Return the [X, Y] coordinate for the center point of the cell that contains the specified text.  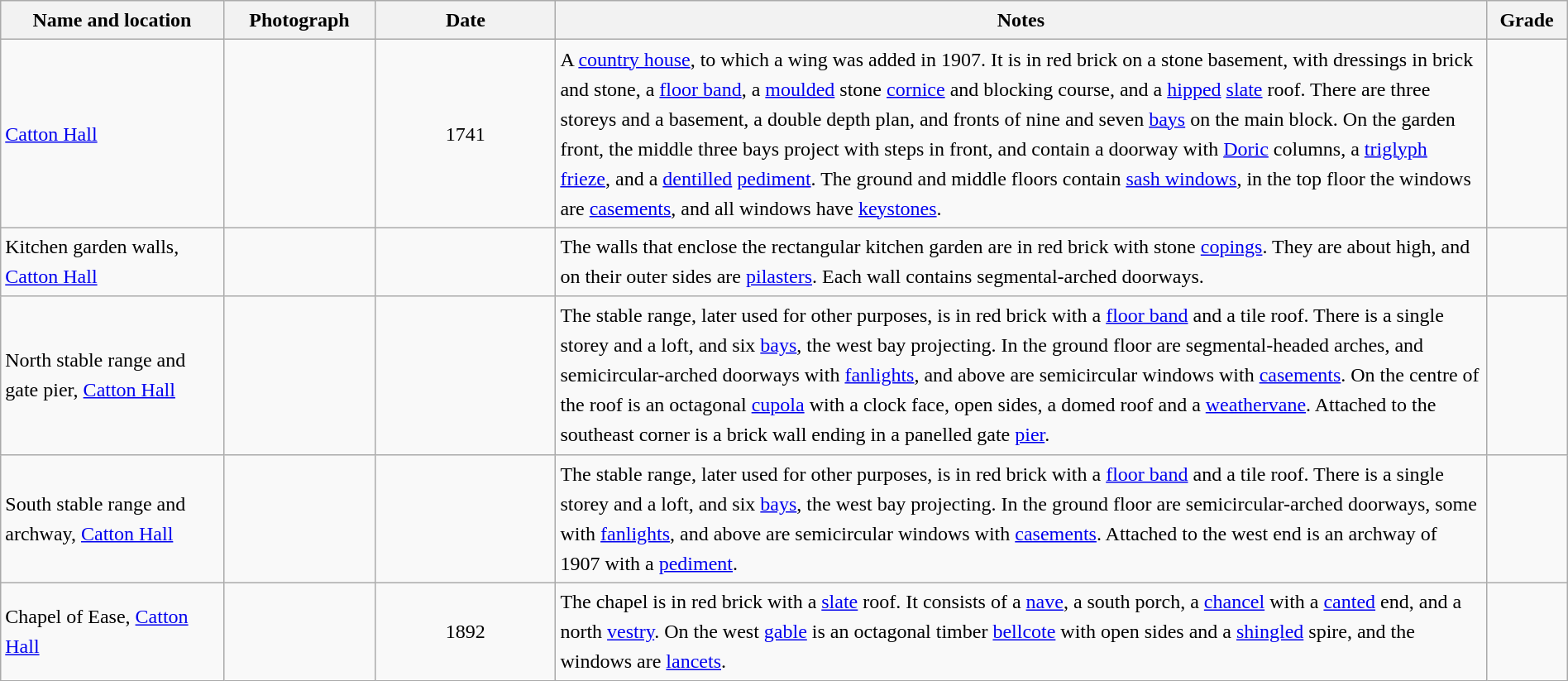
Chapel of Ease, Catton Hall [112, 632]
South stable range and archway, Catton Hall [112, 518]
North stable range and gate pier, Catton Hall [112, 376]
Photograph [299, 20]
Date [466, 20]
Name and location [112, 20]
1892 [466, 632]
Catton Hall [112, 134]
1741 [466, 134]
Notes [1021, 20]
Kitchen garden walls, Catton Hall [112, 261]
Grade [1527, 20]
